Capture the cell that displays the provided text and extract its (X, Y) central coordinate. 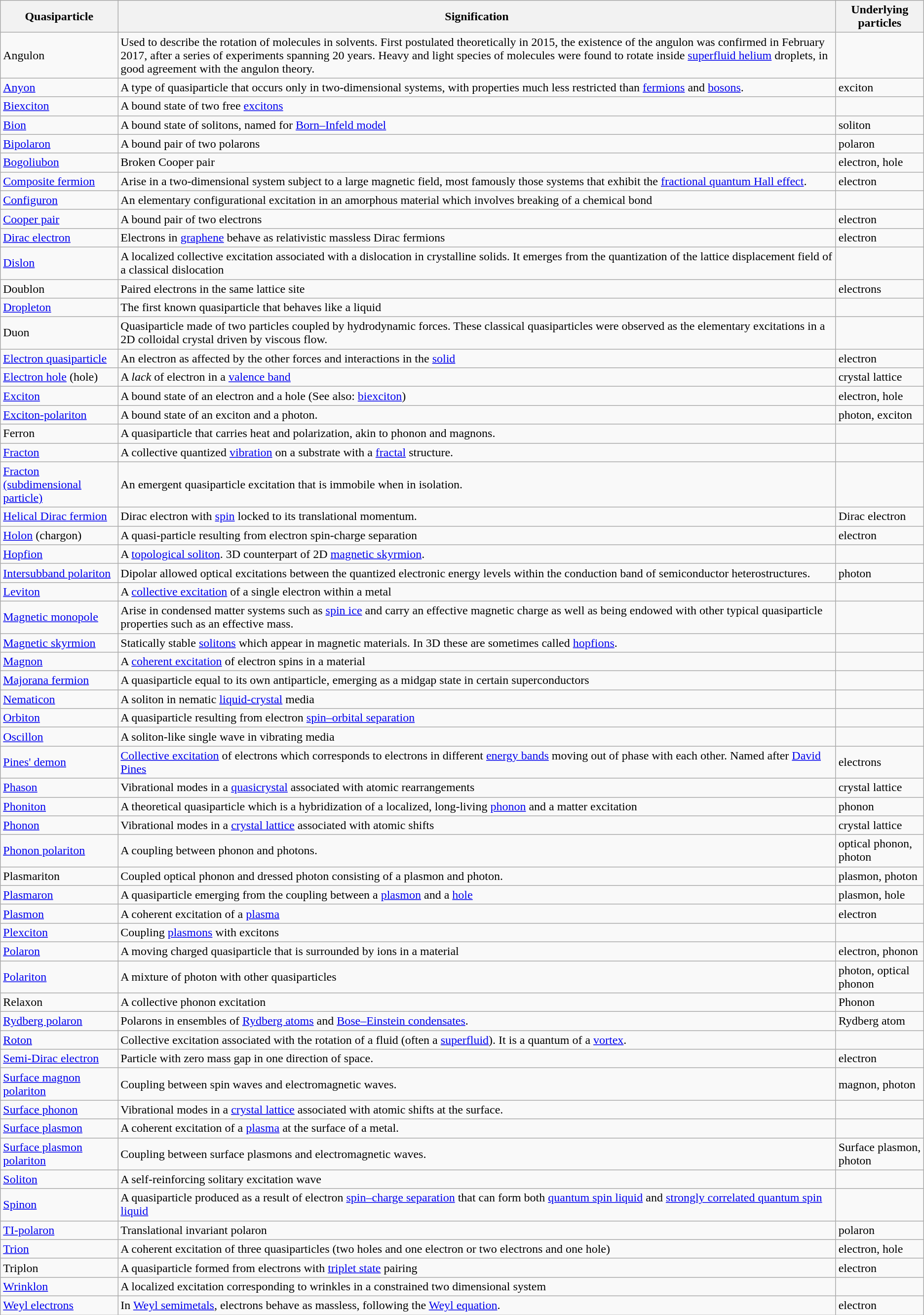
Magnon (59, 662)
phonon (880, 806)
A self-reinforcing solitary excitation wave (477, 1179)
Surface phonon (59, 1110)
Plexciton (59, 932)
Roton (59, 1040)
A coherent excitation of a plasma (477, 914)
Exciton (59, 396)
Phason (59, 788)
Coupling between spin waves and electromagnetic waves. (477, 1084)
An emergent quasiparticle excitation that is immobile when in isolation. (477, 484)
optical phonon, photon (880, 850)
Dislon (59, 263)
Coupling between surface plasmons and electromagnetic waves. (477, 1154)
A quasiparticle that carries heat and polarization, akin to phonon and magnons. (477, 434)
Rydberg polaron (59, 1021)
Statically stable solitons which appear in magnetic materials. In 3D these are sometimes called hopfions. (477, 642)
TI-polaron (59, 1230)
Semi-Dirac electron (59, 1059)
magnon, photon (880, 1084)
Vibrational modes in a quasicrystal associated with atomic rearrangements (477, 788)
Duon (59, 333)
Translational invariant polaron (477, 1230)
Spinon (59, 1205)
A bound state of an electron and a hole (See also: biexciton) (477, 396)
A coupling between phonon and photons. (477, 850)
Coupled optical phonon and dressed photon consisting of a plasmon and photon. (477, 876)
Electron quasiparticle (59, 359)
Signification (477, 17)
A soliton in nematic liquid-crystal media (477, 699)
Configuron (59, 200)
Polaron (59, 951)
Paired electrons in the same lattice site (477, 289)
A bound state of solitons, named for Born–Infeld model (477, 125)
A topological soliton. 3D counterpart of 2D magnetic skyrmion. (477, 554)
Electron hole (hole) (59, 377)
Exciton-polariton (59, 415)
Pines' demon (59, 762)
Intersubband polariton (59, 573)
A theoretical quasiparticle which is a hybridization of a localized, long-living phonon and a matter excitation (477, 806)
photon, optical phonon (880, 977)
Relaxon (59, 1002)
Holon (chargon) (59, 535)
Triplon (59, 1268)
In Weyl semimetals, electrons behave as massless, following the Weyl equation. (477, 1305)
Underlying particles (880, 17)
Composite fermion (59, 181)
Leviton (59, 592)
A quasiparticle equal to its own antiparticle, emerging as a midgap state in certain superconductors (477, 680)
A mixture of photon with other quasiparticles (477, 977)
Rydberg atom (880, 1021)
Arise in a two-dimensional system subject to a large magnetic field, most famously those systems that exhibit the fractional quantum Hall effect. (477, 181)
An electron as affected by the other forces and interactions in the solid (477, 359)
Magnetic skyrmion (59, 642)
Soliton (59, 1179)
Majorana fermion (59, 680)
Dropleton (59, 308)
A soliton-like single wave in vibrating media (477, 737)
Orbiton (59, 718)
Plasmon (59, 914)
Surface plasmon, photon (880, 1154)
Fracton (59, 452)
Hopfion (59, 554)
Nematicon (59, 699)
electron, phonon (880, 951)
Biexciton (59, 106)
Oscillon (59, 737)
Plasmaron (59, 895)
The first known quasiparticle that behaves like a liquid (477, 308)
Dirac electron with spin locked to its translational momentum. (477, 517)
A collective quantized vibration on a substrate with a fractal structure. (477, 452)
Vibrational modes in a crystal lattice associated with atomic shifts (477, 825)
Quasiparticle (59, 17)
A quasiparticle formed from electrons with triplet state pairing (477, 1268)
Phoniton (59, 806)
Angulon (59, 55)
Plasmariton (59, 876)
Polarons in ensembles of Rydberg atoms and Bose–Einstein condensates. (477, 1021)
A coherent excitation of a plasma at the surface of a metal. (477, 1128)
A bound pair of two electrons (477, 219)
A coherent excitation of three quasiparticles (two holes and one electron or two electrons and one hole) (477, 1249)
Collective excitation associated with the rotation of a fluid (often a superfluid). It is a quantum of a vortex. (477, 1040)
Electrons in graphene behave as relativistic massless Dirac fermions (477, 238)
Cooper pair (59, 219)
Weyl electrons (59, 1305)
A bound state of two free excitons (477, 106)
Wrinklon (59, 1286)
A quasiparticle emerging from the coupling between a plasmon and a hole (477, 895)
Trion (59, 1249)
plasmon, hole (880, 895)
photon (880, 573)
A moving charged quasiparticle that is surrounded by ions in a material (477, 951)
A bound pair of two polarons (477, 144)
exciton (880, 87)
A type of quasiparticle that occurs only in two-dimensional systems, with properties much less restricted than fermions and bosons. (477, 87)
Surface plasmon polariton (59, 1154)
An elementary configurational excitation in an amorphous material which involves breaking of a chemical bond (477, 200)
Bion (59, 125)
Surface plasmon (59, 1128)
Broken Cooper pair (477, 162)
Polariton (59, 977)
A quasiparticle resulting from electron spin–orbital separation (477, 718)
A bound state of an exciton and a photon. (477, 415)
Surface magnon polariton (59, 1084)
Dipolar allowed optical excitations between the quantized electronic energy levels within the conduction band of semiconductor heterostructures. (477, 573)
A lack of electron in a valence band (477, 377)
Bipolaron (59, 144)
A collective excitation of a single electron within a metal (477, 592)
A collective phonon excitation (477, 1002)
soliton (880, 125)
Helical Dirac fermion (59, 517)
Particle with zero mass gap in one direction of space. (477, 1059)
A coherent excitation of electron spins in a material (477, 662)
A localized excitation corresponding to wrinkles in a constrained two dimensional system (477, 1286)
Fracton (subdimensional particle) (59, 484)
Magnetic monopole (59, 617)
photon, exciton (880, 415)
Phonon polariton (59, 850)
Vibrational modes in a crystal lattice associated with atomic shifts at the surface. (477, 1110)
A quasi-particle resulting from electron spin-charge separation (477, 535)
Bogoliubon (59, 162)
Anyon (59, 87)
Doublon (59, 289)
Ferron (59, 434)
Coupling plasmons with excitons (477, 932)
plasmon, photon (880, 876)
